Detect which cell encompasses the target text, then output its (X, Y) center coordinate. 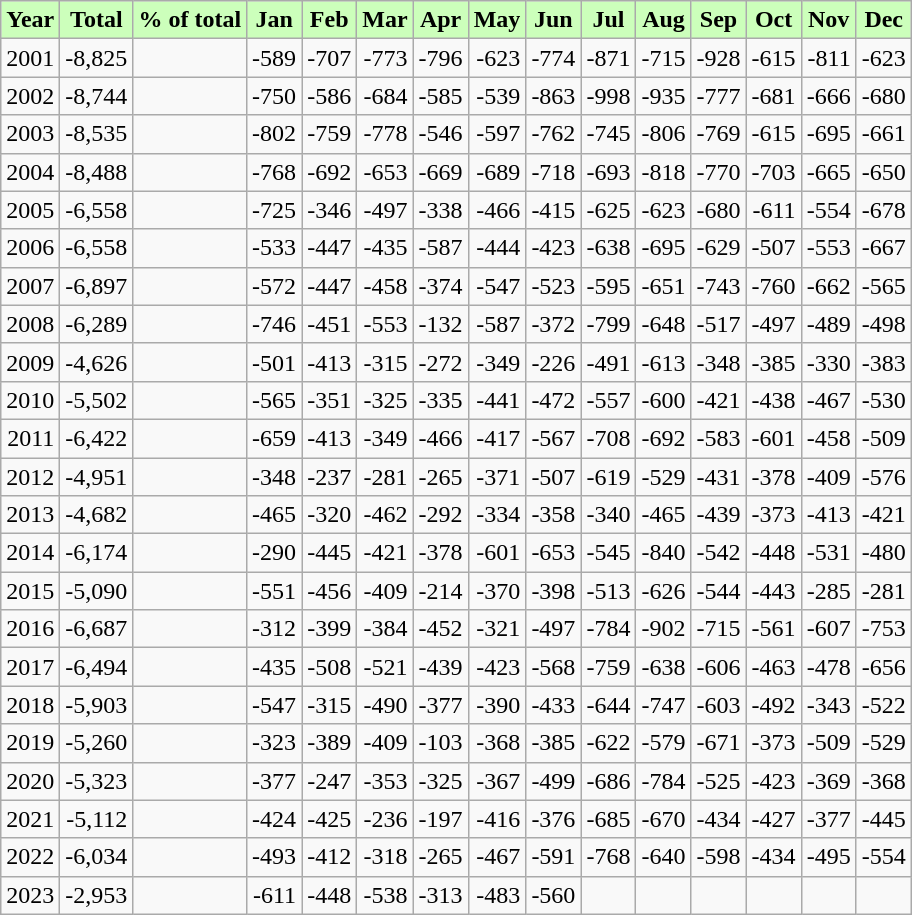
-498 (884, 324)
-443 (774, 591)
-531 (828, 553)
-551 (274, 591)
-374 (440, 286)
Jan (274, 20)
-493 (274, 857)
-6,289 (96, 324)
-648 (664, 324)
-586 (330, 96)
-236 (385, 819)
-358 (554, 515)
-665 (828, 172)
-513 (608, 591)
-796 (440, 58)
-670 (664, 819)
-292 (440, 515)
% of total (190, 20)
-431 (718, 477)
-667 (884, 248)
-802 (274, 134)
-557 (608, 400)
-626 (664, 591)
Total (96, 20)
-542 (718, 553)
-598 (718, 857)
-546 (440, 134)
Jul (608, 20)
-521 (385, 667)
-799 (608, 324)
-313 (440, 895)
-320 (330, 515)
-539 (497, 96)
-6,034 (96, 857)
-103 (440, 743)
-399 (330, 629)
-747 (664, 705)
Dec (884, 20)
-5,903 (96, 705)
-417 (497, 438)
-600 (664, 400)
-472 (554, 400)
Jun (554, 20)
-818 (664, 172)
-902 (664, 629)
-383 (884, 362)
-438 (774, 400)
-272 (440, 362)
-444 (497, 248)
-517 (718, 324)
-490 (385, 705)
-452 (440, 629)
2003 (30, 134)
-703 (774, 172)
-745 (608, 134)
-681 (774, 96)
-629 (718, 248)
-591 (554, 857)
-6,897 (96, 286)
-743 (718, 286)
-335 (440, 400)
-390 (497, 705)
-619 (608, 477)
-762 (554, 134)
-226 (554, 362)
-384 (385, 629)
-545 (608, 553)
Feb (330, 20)
2021 (30, 819)
2006 (30, 248)
-8,744 (96, 96)
2013 (30, 515)
Mar (385, 20)
-369 (828, 781)
-750 (274, 96)
-343 (828, 705)
-773 (385, 58)
-725 (274, 210)
-863 (554, 96)
-656 (884, 667)
-606 (718, 667)
2020 (30, 781)
-334 (497, 515)
-197 (440, 819)
Apr (440, 20)
2012 (30, 477)
-456 (330, 591)
-367 (497, 781)
-8,488 (96, 172)
2014 (30, 553)
-415 (554, 210)
-491 (608, 362)
-6,494 (96, 667)
-427 (774, 819)
-5,502 (96, 400)
2022 (30, 857)
-525 (718, 781)
-5,090 (96, 591)
2015 (30, 591)
-625 (608, 210)
-489 (828, 324)
-678 (884, 210)
-346 (330, 210)
-4,682 (96, 515)
2016 (30, 629)
-4,626 (96, 362)
2007 (30, 286)
-746 (274, 324)
-523 (554, 286)
2019 (30, 743)
-595 (608, 286)
-462 (385, 515)
Year (30, 20)
-508 (330, 667)
-671 (718, 743)
2001 (30, 58)
-684 (385, 96)
-651 (664, 286)
-567 (554, 438)
-330 (828, 362)
-5,112 (96, 819)
-666 (828, 96)
-501 (274, 362)
-5,260 (96, 743)
Oct (774, 20)
-312 (274, 629)
-777 (718, 96)
-774 (554, 58)
-425 (330, 819)
-685 (608, 819)
-371 (497, 477)
-441 (497, 400)
2005 (30, 210)
-353 (385, 781)
-707 (330, 58)
-463 (774, 667)
-770 (718, 172)
-650 (884, 172)
2017 (30, 667)
-669 (440, 172)
-576 (884, 477)
-579 (664, 743)
-662 (828, 286)
-544 (718, 591)
2002 (30, 96)
-659 (274, 438)
-483 (497, 895)
-290 (274, 553)
Sep (718, 20)
-693 (608, 172)
-6,687 (96, 629)
-132 (440, 324)
-583 (718, 438)
Nov (828, 20)
-321 (497, 629)
-340 (608, 515)
2018 (30, 705)
2009 (30, 362)
-495 (828, 857)
-478 (828, 667)
-370 (497, 591)
-811 (828, 58)
-530 (884, 400)
-686 (608, 781)
-451 (330, 324)
-499 (554, 781)
-237 (330, 477)
-806 (664, 134)
2011 (30, 438)
-640 (664, 857)
-398 (554, 591)
-285 (828, 591)
-376 (554, 819)
-928 (718, 58)
-247 (330, 781)
-708 (608, 438)
-480 (884, 553)
-613 (664, 362)
-522 (884, 705)
-769 (718, 134)
-6,422 (96, 438)
-5,323 (96, 781)
-585 (440, 96)
Aug (664, 20)
-372 (554, 324)
-568 (554, 667)
-597 (497, 134)
-433 (554, 705)
-351 (330, 400)
-622 (608, 743)
-871 (608, 58)
-644 (608, 705)
-589 (274, 58)
-753 (884, 629)
-603 (718, 705)
-572 (274, 286)
-689 (497, 172)
May (497, 20)
2008 (30, 324)
-560 (554, 895)
-492 (774, 705)
-4,951 (96, 477)
-2,953 (96, 895)
-840 (664, 553)
-760 (774, 286)
-412 (330, 857)
-998 (608, 96)
-318 (385, 857)
-718 (554, 172)
-338 (440, 210)
-778 (385, 134)
-533 (274, 248)
2004 (30, 172)
-561 (774, 629)
-935 (664, 96)
-8,535 (96, 134)
2010 (30, 400)
-424 (274, 819)
-416 (497, 819)
2023 (30, 895)
-323 (274, 743)
-214 (440, 591)
-538 (385, 895)
-389 (330, 743)
-607 (828, 629)
-8,825 (96, 58)
-6,174 (96, 553)
-661 (884, 134)
